Search for the cell housing the specified text and yield its (X, Y) center coordinate. 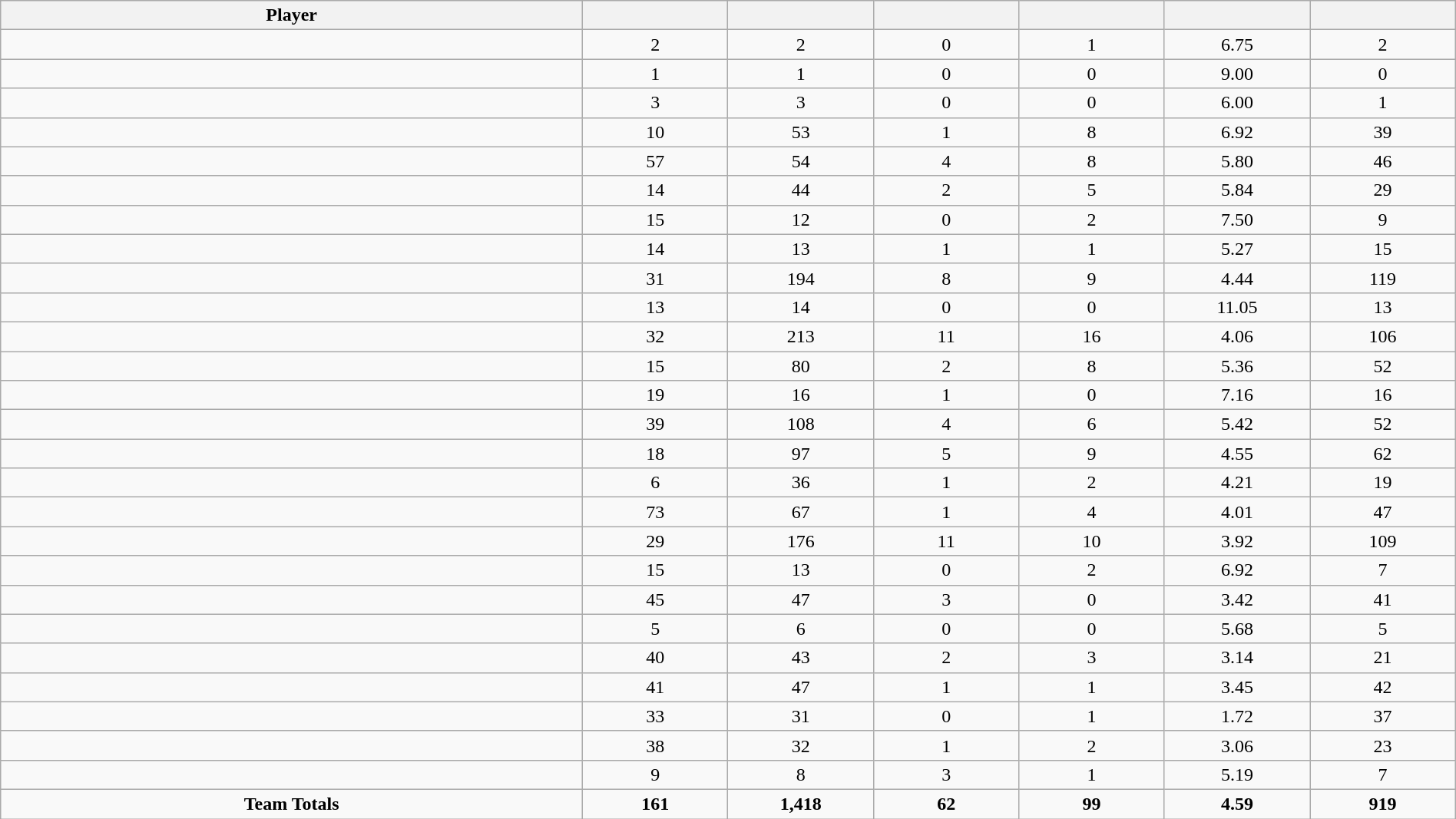
919 (1382, 804)
40 (656, 658)
Team Totals (292, 804)
4.59 (1236, 804)
80 (800, 366)
42 (1382, 687)
99 (1092, 804)
3.14 (1236, 658)
176 (800, 541)
73 (656, 512)
33 (656, 716)
213 (800, 336)
Player (292, 15)
108 (800, 424)
109 (1382, 541)
36 (800, 483)
67 (800, 512)
3.92 (1236, 541)
6.00 (1236, 103)
45 (656, 599)
5.36 (1236, 366)
4.21 (1236, 483)
21 (1382, 658)
37 (1382, 716)
3.06 (1236, 745)
44 (800, 190)
1,418 (800, 804)
11.05 (1236, 307)
97 (800, 454)
4.55 (1236, 454)
7.16 (1236, 395)
7.50 (1236, 220)
54 (800, 161)
12 (800, 220)
1.72 (1236, 716)
5.27 (1236, 249)
5.80 (1236, 161)
5.19 (1236, 774)
119 (1382, 278)
3.42 (1236, 599)
161 (656, 804)
106 (1382, 336)
194 (800, 278)
5.42 (1236, 424)
4.06 (1236, 336)
3.45 (1236, 687)
43 (800, 658)
46 (1382, 161)
6.75 (1236, 45)
53 (800, 132)
4.44 (1236, 278)
5.68 (1236, 629)
18 (656, 454)
5.84 (1236, 190)
4.01 (1236, 512)
38 (656, 745)
23 (1382, 745)
57 (656, 161)
9.00 (1236, 74)
